Capture the cell that displays the provided text and extract its (X, Y) central coordinate. 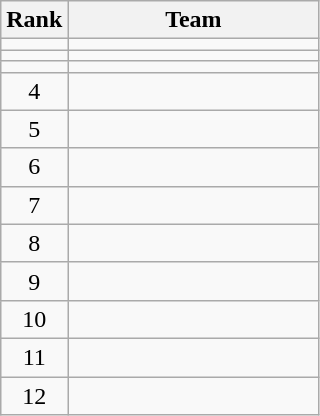
5 (34, 129)
6 (34, 167)
8 (34, 243)
7 (34, 205)
Team (194, 20)
Rank (34, 20)
10 (34, 319)
12 (34, 395)
9 (34, 281)
11 (34, 357)
4 (34, 91)
